Detect which cell encompasses the target text, then output its (X, Y) center coordinate. 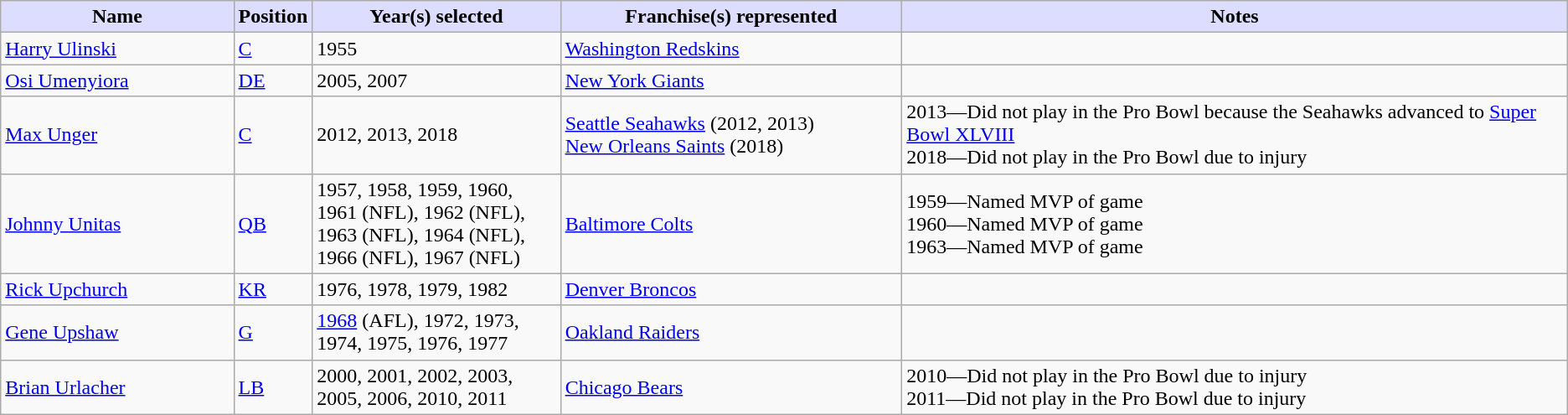
Chicago Bears (731, 387)
Washington Redskins (731, 49)
Name (117, 17)
Position (273, 17)
1957, 1958, 1959, 1960, 1961 (NFL), 1962 (NFL), 1963 (NFL), 1964 (NFL), 1966 (NFL), 1967 (NFL) (436, 223)
KR (273, 289)
Seattle Seahawks (2012, 2013) New Orleans Saints (2018) (731, 135)
Oakland Raiders (731, 332)
Notes (1235, 17)
DE (273, 80)
1955 (436, 49)
Baltimore Colts (731, 223)
New York Giants (731, 80)
Brian Urlacher (117, 387)
G (273, 332)
Max Unger (117, 135)
Gene Upshaw (117, 332)
Osi Umenyiora (117, 80)
1968 (AFL), 1972, 1973, 1974, 1975, 1976, 1977 (436, 332)
Harry Ulinski (117, 49)
2000, 2001, 2002, 2003, 2005, 2006, 2010, 2011 (436, 387)
2010—Did not play in the Pro Bowl due to injury 2011—Did not play in the Pro Bowl due to injury (1235, 387)
Johnny Unitas (117, 223)
1976, 1978, 1979, 1982 (436, 289)
1959—Named MVP of game 1960—Named MVP of game 1963—Named MVP of game (1235, 223)
2012, 2013, 2018 (436, 135)
Year(s) selected (436, 17)
Denver Broncos (731, 289)
QB (273, 223)
LB (273, 387)
Rick Upchurch (117, 289)
2013—Did not play in the Pro Bowl because the Seahawks advanced to Super Bowl XLVIII 2018—Did not play in the Pro Bowl due to injury (1235, 135)
2005, 2007 (436, 80)
Franchise(s) represented (731, 17)
